Output the [X, Y] coordinate of the center of the cell containing the given text.  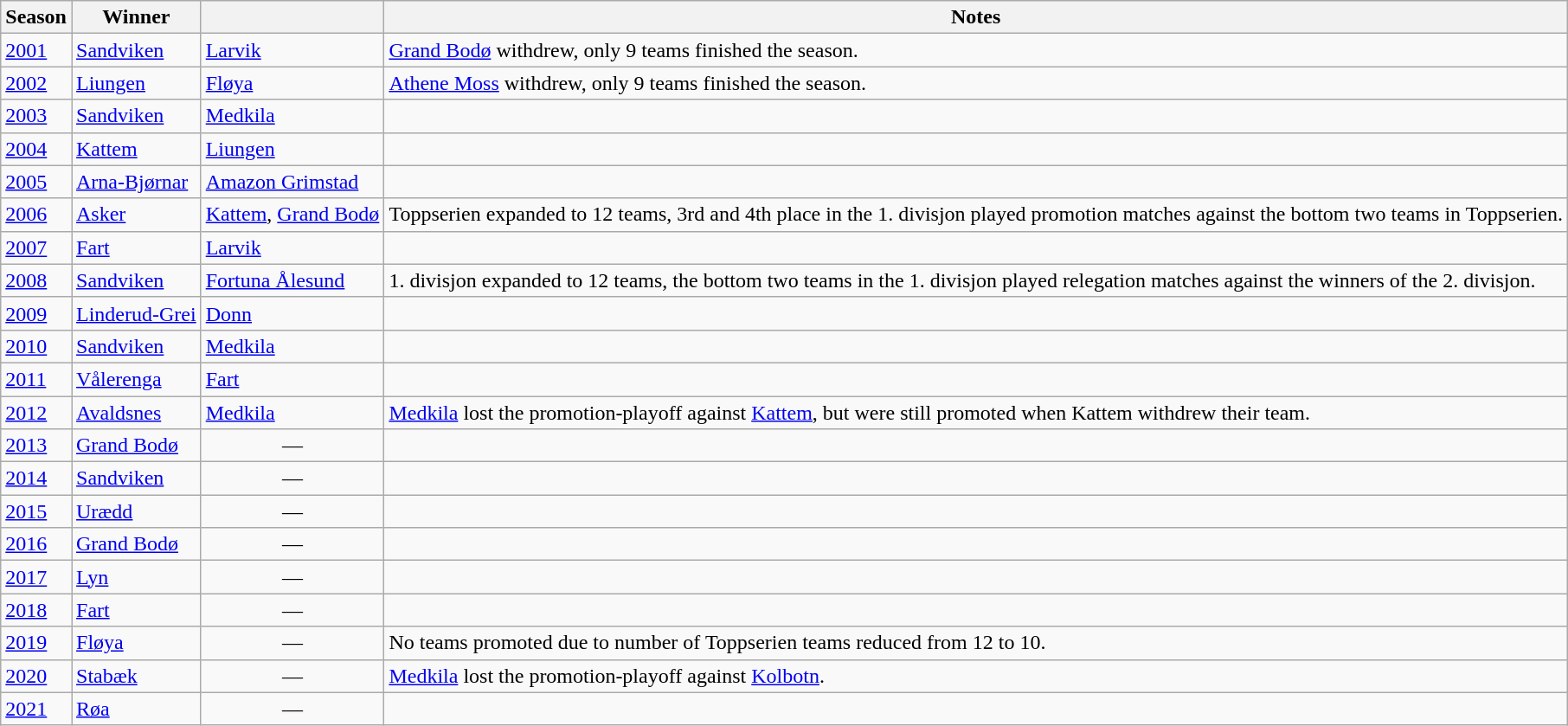
2003 [36, 116]
Notes [976, 17]
Medkila lost the promotion-playoff against Kolbotn. [976, 676]
Fortuna Ålesund [292, 280]
Grand Bodø withdrew, only 9 teams finished the season. [976, 50]
2004 [36, 149]
Kattem, Grand Bodø [292, 215]
Linderud-Grei [136, 313]
Røa [136, 709]
2021 [36, 709]
2018 [36, 610]
2020 [36, 676]
Amazon Grimstad [292, 182]
Athene Moss withdrew, only 9 teams finished the season. [976, 83]
2019 [36, 643]
2015 [36, 511]
Arna-Bjørnar [136, 182]
Kattem [136, 149]
Vålerenga [136, 379]
Avaldsnes [136, 413]
2008 [36, 280]
2013 [36, 446]
2016 [36, 544]
Lyn [136, 577]
2017 [36, 577]
2009 [36, 313]
Urædd [136, 511]
1. divisjon expanded to 12 teams, the bottom two teams in the 1. divisjon played relegation matches against the winners of the 2. divisjon. [976, 280]
Medkila lost the promotion-playoff against Kattem, but were still promoted when Kattem withdrew their team. [976, 413]
2011 [36, 379]
2005 [36, 182]
2010 [36, 346]
Toppserien expanded to 12 teams, 3rd and 4th place in the 1. divisjon played promotion matches against the bottom two teams in Toppserien. [976, 215]
2006 [36, 215]
Donn [292, 313]
2007 [36, 247]
2014 [36, 479]
Winner [136, 17]
Asker [136, 215]
Season [36, 17]
2001 [36, 50]
No teams promoted due to number of Toppserien teams reduced from 12 to 10. [976, 643]
Stabæk [136, 676]
2012 [36, 413]
2002 [36, 83]
